Detect which cell encompasses the target text, then output its (X, Y) center coordinate. 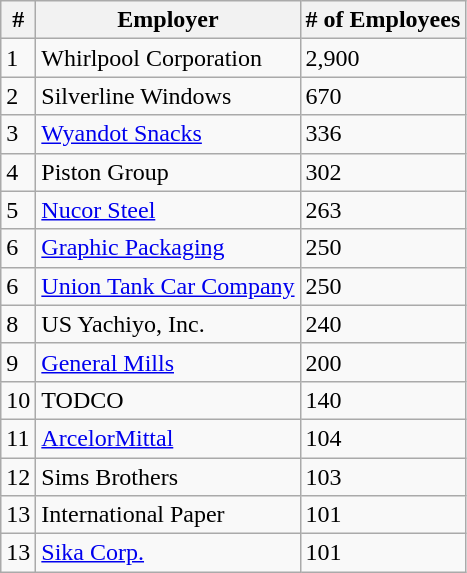
10 (18, 400)
# of Employees (383, 20)
336 (383, 134)
104 (383, 438)
11 (18, 438)
4 (18, 172)
Silverline Windows (168, 96)
8 (18, 324)
2,900 (383, 58)
103 (383, 477)
3 (18, 134)
# (18, 20)
Whirlpool Corporation (168, 58)
International Paper (168, 515)
263 (383, 210)
1 (18, 58)
General Mills (168, 362)
US Yachiyo, Inc. (168, 324)
5 (18, 210)
302 (383, 172)
Sika Corp. (168, 553)
140 (383, 400)
240 (383, 324)
Wyandot Snacks (168, 134)
Nucor Steel (168, 210)
TODCO (168, 400)
2 (18, 96)
Graphic Packaging (168, 248)
12 (18, 477)
Union Tank Car Company (168, 286)
9 (18, 362)
200 (383, 362)
670 (383, 96)
Employer (168, 20)
ArcelorMittal (168, 438)
Sims Brothers (168, 477)
Piston Group (168, 172)
